For the text-containing cell, return its midpoint in [x, y] coordinate format. 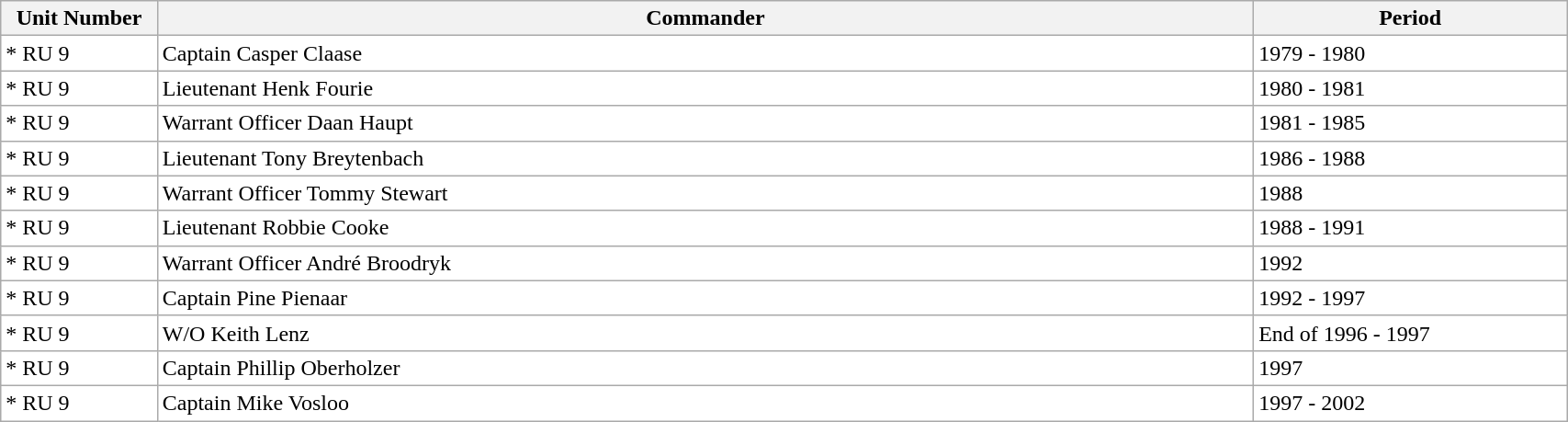
Captain Phillip Oberholzer [705, 368]
Commander [705, 18]
Lieutenant Henk Fourie [705, 88]
Captain Mike Vosloo [705, 403]
Captain Casper Claase [705, 53]
1988 - 1991 [1411, 228]
1997 [1411, 368]
1981 - 1985 [1411, 123]
1992 [1411, 263]
1992 - 1997 [1411, 298]
W/O Keith Lenz [705, 333]
Warrant Officer Daan Haupt [705, 123]
1986 - 1988 [1411, 158]
1997 - 2002 [1411, 403]
Captain Pine Pienaar [705, 298]
1988 [1411, 193]
1980 - 1981 [1411, 88]
Unit Number [79, 18]
Lieutenant Tony Breytenbach [705, 158]
Period [1411, 18]
1979 - 1980 [1411, 53]
Warrant Officer Tommy Stewart [705, 193]
Lieutenant Robbie Cooke [705, 228]
Warrant Officer André Broodryk [705, 263]
End of 1996 - 1997 [1411, 333]
